Output the [X, Y] coordinate of the center of the cell containing the given text.  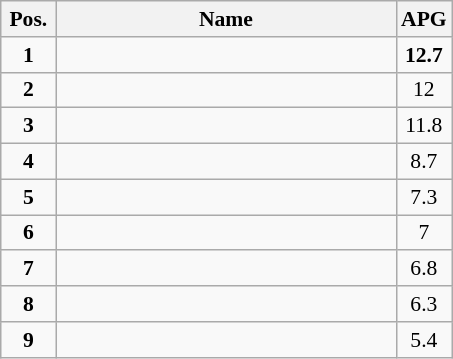
6.8 [424, 269]
1 [28, 55]
3 [28, 126]
2 [28, 90]
8.7 [424, 162]
6 [28, 233]
9 [28, 340]
7.3 [424, 197]
11.8 [424, 126]
Name [226, 19]
4 [28, 162]
12.7 [424, 55]
Pos. [28, 19]
APG [424, 19]
6.3 [424, 304]
8 [28, 304]
5 [28, 197]
12 [424, 90]
5.4 [424, 340]
